Output the (X, Y) coordinate of the center of the cell containing the given text.  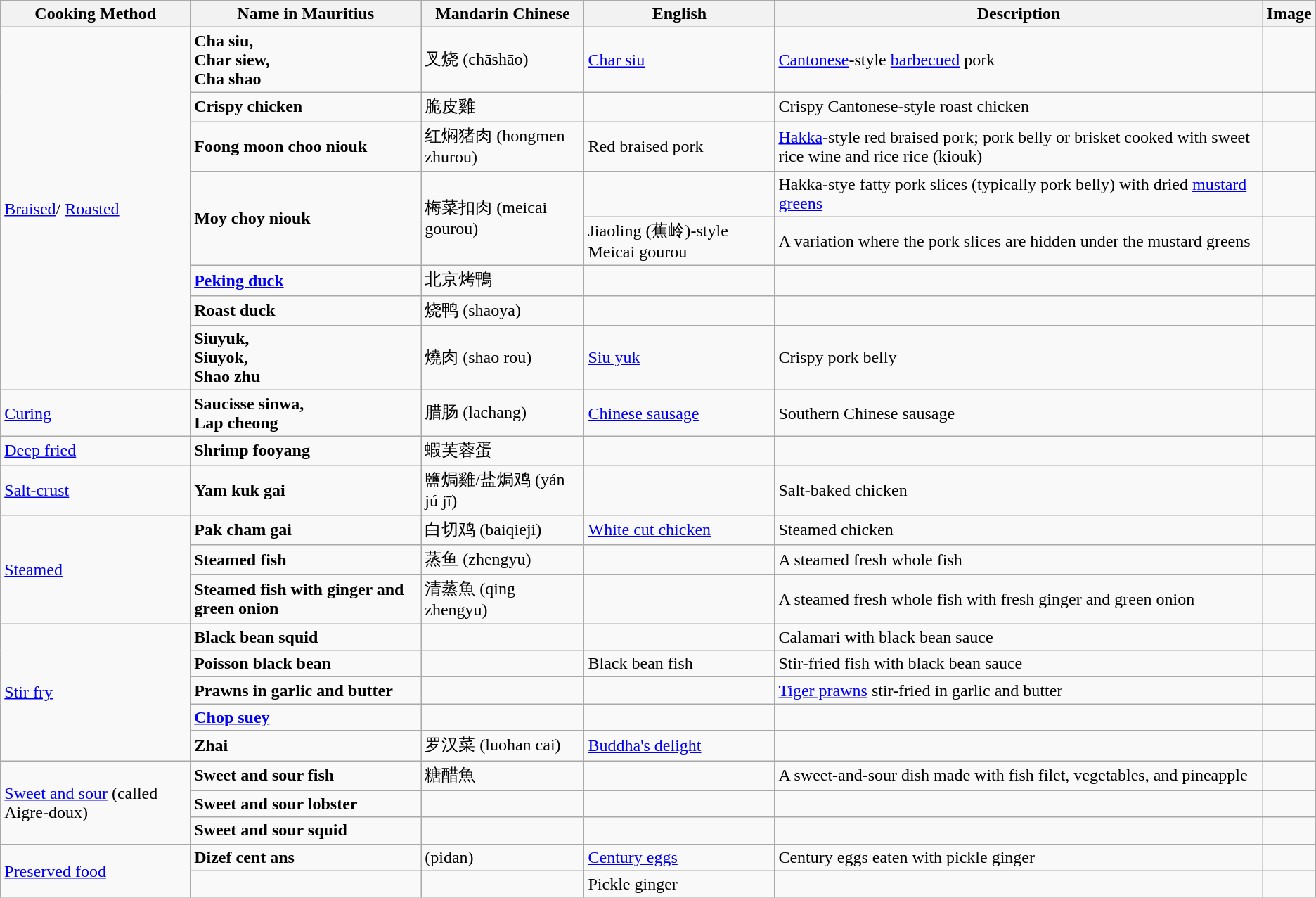
Sweet and sour squid (306, 830)
燒肉 (shao rou) (503, 358)
Cantonese-style barbecued pork (1019, 60)
Jiaoling (蕉岭)-style Meicai gourou (679, 241)
Preserved food (96, 871)
Hakka-style red braised pork; pork belly or brisket cooked with sweet rice wine and rice rice (kiouk) (1019, 146)
Crispy Cantonese-style roast chicken (1019, 107)
Buddha's delight (679, 745)
English (679, 14)
白切鸡 (baiqieji) (503, 530)
Roast duck (306, 311)
Steamed fish with ginger and green onion (306, 599)
Cooking Method (96, 14)
Salt-crust (96, 490)
Red braised pork (679, 146)
A steamed fresh whole fish (1019, 560)
梅菜扣肉 (meicai gourou) (503, 218)
罗汉菜 (luohan cai) (503, 745)
Black bean squid (306, 637)
Name in Mauritius (306, 14)
Foong moon choo niouk (306, 146)
Description (1019, 14)
Char siu (679, 60)
Siuyuk,Siuyok,Shao zhu (306, 358)
Sweet and sour (called Aigre-doux) (96, 803)
Image (1289, 14)
Shrimp fooyang (306, 451)
北京烤鴨 (503, 281)
鹽焗雞/盐焗鸡 (yán jú jī) (503, 490)
Dizef cent ans (306, 857)
Hakka-stye fatty pork slices (typically pork belly) with dried mustard greens (1019, 194)
Poisson black bean (306, 664)
脆皮雞 (503, 107)
Salt-baked chicken (1019, 490)
Chop suey (306, 717)
Pickle ginger (679, 884)
A steamed fresh whole fish with fresh ginger and green onion (1019, 599)
Tiger prawns stir-fried in garlic and butter (1019, 691)
A sweet-and-sour dish made with fish filet, vegetables, and pineapple (1019, 776)
Prawns in garlic and butter (306, 691)
Steamed fish (306, 560)
叉烧 (chāshāo) (503, 60)
Cha siu,Char siew,Cha shao (306, 60)
Curing (96, 413)
Black bean fish (679, 664)
蒸鱼 (zhengyu) (503, 560)
腊肠 (lachang) (503, 413)
Century eggs eaten with pickle ginger (1019, 857)
Southern Chinese sausage (1019, 413)
Sweet and sour fish (306, 776)
Sweet and sour lobster (306, 804)
Peking duck (306, 281)
蝦芙蓉蛋 (503, 451)
Yam kuk gai (306, 490)
A variation where the pork slices are hidden under the mustard greens (1019, 241)
Saucisse sinwa,Lap cheong (306, 413)
Deep fried (96, 451)
Braised/ Roasted (96, 209)
Calamari with black bean sauce (1019, 637)
Crispy chicken (306, 107)
Chinese sausage (679, 413)
糖醋魚 (503, 776)
Century eggs (679, 857)
Zhai (306, 745)
Steamed (96, 570)
Stir fry (96, 692)
Pak cham gai (306, 530)
清蒸魚 (qing zhengyu) (503, 599)
Steamed chicken (1019, 530)
Siu yuk (679, 358)
Moy choy niouk (306, 218)
烧鸭 (shaoya) (503, 311)
红焖猪肉 (hongmen zhurou) (503, 146)
(pidan) (503, 857)
Mandarin Chinese (503, 14)
Crispy pork belly (1019, 358)
Stir-fried fish with black bean sauce (1019, 664)
White cut chicken (679, 530)
